From the cell containing the given text, extract its center point as [x, y] coordinate. 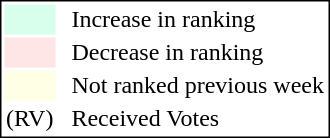
Not ranked previous week [198, 85]
(RV) [29, 119]
Increase in ranking [198, 19]
Decrease in ranking [198, 53]
Received Votes [198, 119]
